Pinpoint the cell where the given text exists, returning its [x, y] midpoint coordinate. 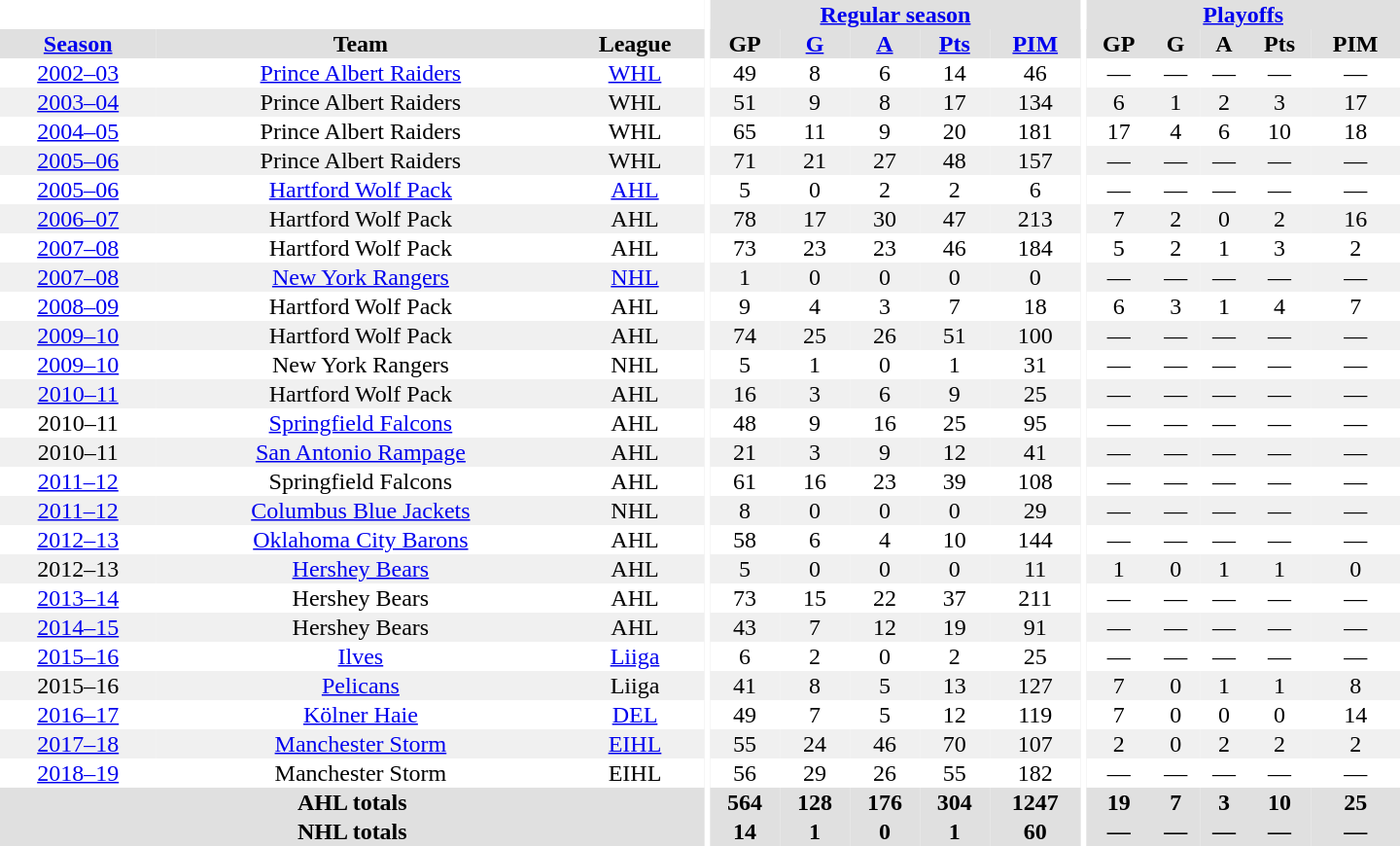
Columbus Blue Jackets [360, 511]
30 [885, 219]
Oklahoma City Barons [360, 540]
Ilves [360, 656]
119 [1035, 715]
Season [78, 44]
2004–05 [78, 131]
43 [745, 627]
22 [885, 598]
304 [955, 802]
27 [885, 160]
564 [745, 802]
107 [1035, 744]
65 [745, 131]
184 [1035, 248]
Playoffs [1242, 15]
91 [1035, 627]
2008–09 [78, 306]
127 [1035, 686]
Team [360, 44]
71 [745, 160]
95 [1035, 423]
2016–17 [78, 715]
213 [1035, 219]
Pelicans [360, 686]
31 [1035, 365]
League [634, 44]
AHL totals [352, 802]
2013–14 [78, 598]
San Antonio Rampage [360, 452]
176 [885, 802]
15 [815, 598]
157 [1035, 160]
24 [815, 744]
2017–18 [78, 744]
70 [955, 744]
2014–15 [78, 627]
78 [745, 219]
37 [955, 598]
20 [955, 131]
2018–19 [78, 773]
61 [745, 481]
134 [1035, 102]
211 [1035, 598]
Kölner Haie [360, 715]
108 [1035, 481]
128 [815, 802]
60 [1035, 831]
39 [955, 481]
DEL [634, 715]
100 [1035, 335]
13 [955, 686]
47 [955, 219]
2003–04 [78, 102]
NHL totals [352, 831]
56 [745, 773]
182 [1035, 773]
181 [1035, 131]
2002–03 [78, 73]
58 [745, 540]
Regular season [895, 15]
144 [1035, 540]
2006–07 [78, 219]
74 [745, 335]
1247 [1035, 802]
